Detect which cell encompasses the target text, then output its [X, Y] center coordinate. 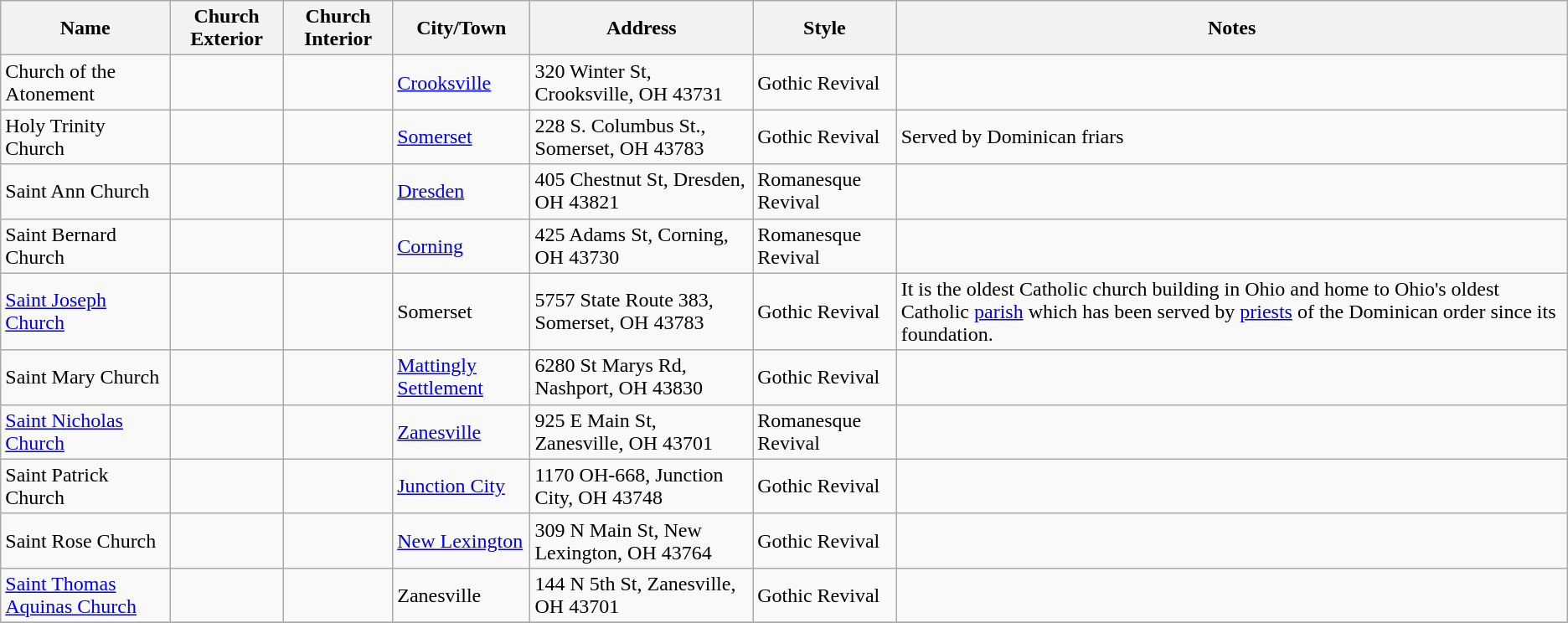
Saint Rose Church [85, 541]
Saint Ann Church [85, 191]
144 N 5th St, Zanesville, OH 43701 [642, 595]
New Lexington [462, 541]
Crooksville [462, 82]
Notes [1231, 28]
Saint Nicholas Church [85, 432]
Dresden [462, 191]
Saint Joseph Church [85, 311]
1170 OH-668, Junction City, OH 43748 [642, 486]
Mattingly Settlement [462, 377]
Corning [462, 246]
City/Town [462, 28]
Church Interior [338, 28]
Address [642, 28]
Church of the Atonement [85, 82]
Saint Mary Church [85, 377]
Church Exterior [227, 28]
5757 State Route 383, Somerset, OH 43783 [642, 311]
Saint Bernard Church [85, 246]
320 Winter St, Crooksville, OH 43731 [642, 82]
Holy Trinity Church [85, 137]
309 N Main St, New Lexington, OH 43764 [642, 541]
6280 St Marys Rd, Nashport, OH 43830 [642, 377]
Served by Dominican friars [1231, 137]
Saint Thomas Aquinas Church [85, 595]
425 Adams St, Corning, OH 43730 [642, 246]
Saint Patrick Church [85, 486]
405 Chestnut St, Dresden, OH 43821 [642, 191]
Style [824, 28]
925 E Main St, Zanesville, OH 43701 [642, 432]
Name [85, 28]
Junction City [462, 486]
228 S. Columbus St., Somerset, OH 43783 [642, 137]
